Detect which cell encompasses the target text, then output its (x, y) center coordinate. 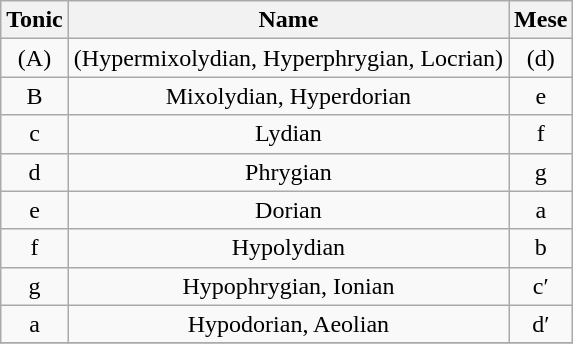
Hypophrygian, Ionian (288, 286)
d (35, 172)
(d) (541, 58)
Dorian (288, 210)
Mixolydian, Hyperdorian (288, 96)
Name (288, 20)
b (541, 248)
d′ (541, 324)
Hypodorian, Aeolian (288, 324)
Phrygian (288, 172)
Hypolydian (288, 248)
Lydian (288, 134)
(A) (35, 58)
B (35, 96)
(Hypermixolydian, Hyperphrygian, Locrian) (288, 58)
Tonic (35, 20)
c′ (541, 286)
Mese (541, 20)
c (35, 134)
